Determine the [X, Y] coordinate at the center of the cell enclosing the given text.  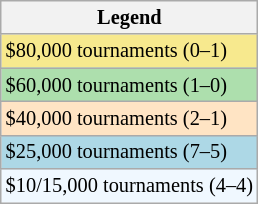
$60,000 tournaments (1–0) [130, 85]
$40,000 tournaments (2–1) [130, 118]
Legend [130, 17]
$10/15,000 tournaments (4–4) [130, 186]
$25,000 tournaments (7–5) [130, 152]
$80,000 tournaments (0–1) [130, 51]
